Scan for the cell matching the given text and deliver its (x, y) coordinate at center. 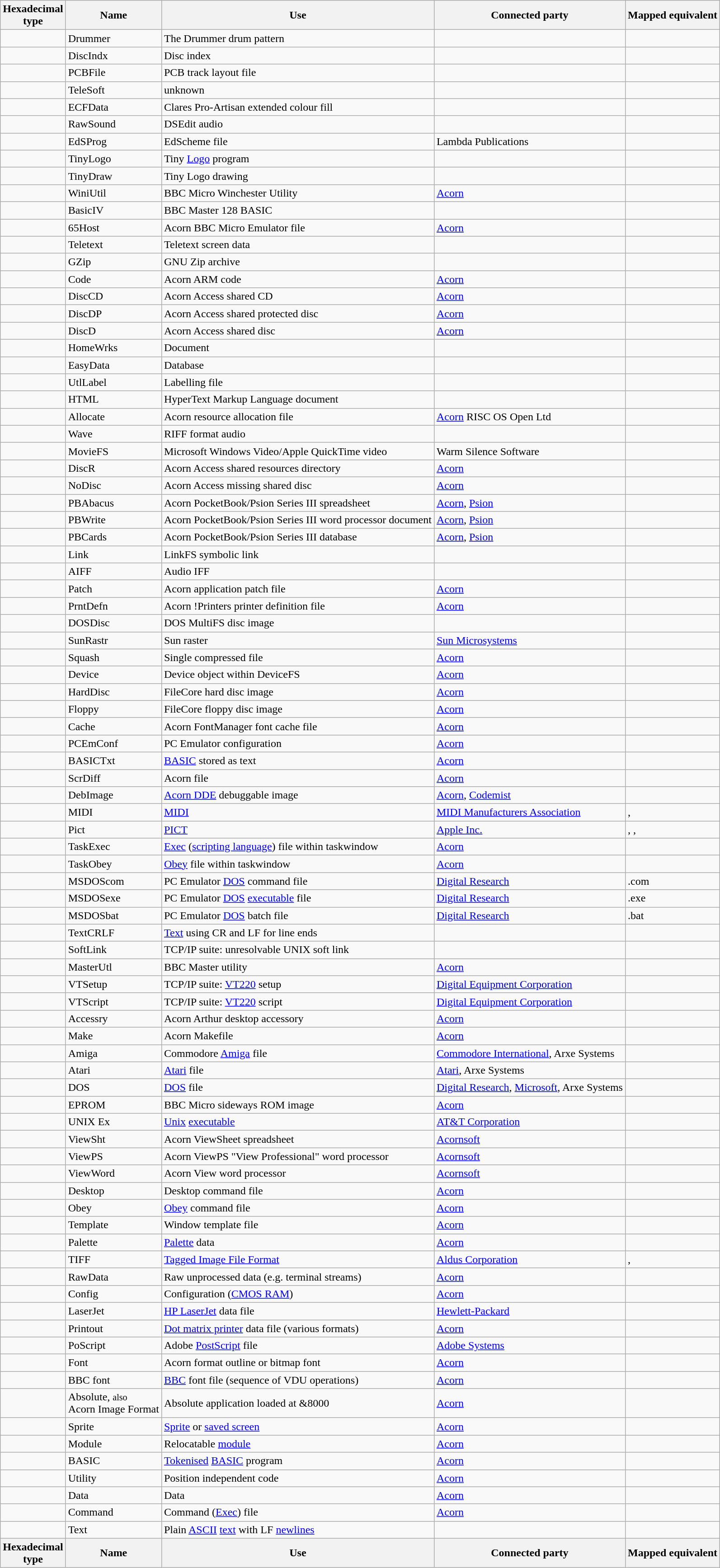
Accessry (113, 1019)
PC Emulator configuration (297, 743)
Document (297, 348)
AT&T Corporation (530, 1122)
DiscCD (113, 296)
Tagged Image File Format (297, 1259)
Relocatable module (297, 1444)
65Host (113, 227)
AIFF (113, 572)
Acorn format outline or bitmap font (297, 1363)
Text using CR and LF for line ends (297, 933)
Cache (113, 726)
Position independent code (297, 1478)
EPROM (113, 1105)
MSDOScom (113, 881)
EdSProg (113, 141)
MovieFS (113, 451)
HP LaserJet data file (297, 1311)
RawData (113, 1277)
TinyDraw (113, 176)
MIDI Manufacturers Association (530, 812)
Microsoft Windows Video/Apple QuickTime video (297, 451)
BBC Micro Winchester Utility (297, 193)
Acorn Access shared protected disc (297, 314)
Acorn PocketBook/Psion Series III spreadsheet (297, 503)
FileCore floppy disc image (297, 709)
TinyLogo (113, 159)
BASIC (113, 1461)
Squash (113, 657)
Adobe PostScript file (297, 1346)
Acorn Access shared resources directory (297, 468)
TeleSoft (113, 90)
TextCRLF (113, 933)
Device object within DeviceFS (297, 675)
ECFData (113, 107)
DiscIndx (113, 56)
PC Emulator DOS batch file (297, 915)
Digital Research, Microsoft, Arxe Systems (530, 1088)
Clares Pro-Artisan extended colour fill (297, 107)
Hewlett-Packard (530, 1311)
MasterUtl (113, 967)
TCP/IP suite: VT220 script (297, 1001)
DOS file (297, 1088)
UtlLabel (113, 382)
Pict (113, 830)
Code (113, 279)
Lambda Publications (530, 141)
Acorn file (297, 778)
PBCards (113, 537)
Patch (113, 589)
Acorn View word processor (297, 1174)
Aldus Corporation (530, 1259)
TCP/IP suite: unresolvable UNIX soft link (297, 950)
ViewSht (113, 1139)
Config (113, 1294)
Amiga (113, 1053)
Font (113, 1363)
Command (Exec) file (297, 1512)
LaserJet (113, 1311)
BBC font (113, 1380)
Desktop command file (297, 1191)
Warm Silence Software (530, 451)
Sprite (113, 1427)
Utility (113, 1478)
Absolute, alsoAcorn Image Format (113, 1404)
Audio IFF (297, 572)
Obey file within taskwindow (297, 864)
Make (113, 1036)
TaskExec (113, 847)
Acorn application patch file (297, 589)
Wave (113, 434)
BASICTxt (113, 761)
unknown (297, 90)
Absolute application loaded at &8000 (297, 1404)
Acorn resource allocation file (297, 417)
, , (673, 830)
Template (113, 1225)
GNU Zip archive (297, 262)
Unix executable (297, 1122)
Acorn FontManager font cache file (297, 726)
DiscD (113, 331)
SoftLink (113, 950)
Obey command file (297, 1208)
Drummer (113, 38)
Acorn Access shared CD (297, 296)
Acorn Arthur desktop accessory (297, 1019)
FileCore hard disc image (297, 692)
.bat (673, 915)
Acorn Makefile (297, 1036)
VTScript (113, 1001)
BASIC stored as text (297, 761)
Acorn DDE debuggable image (297, 795)
RIFF format audio (297, 434)
UNIX Ex (113, 1122)
Allocate (113, 417)
DOS MultiFS disc image (297, 623)
DiscDP (113, 314)
Sun Microsystems (530, 640)
Palette (113, 1242)
PCEmConf (113, 743)
Labelling file (297, 382)
BasicIV (113, 210)
Commodore Amiga file (297, 1053)
PBWrite (113, 520)
TaskObey (113, 864)
Raw unprocessed data (e.g. terminal streams) (297, 1277)
EasyData (113, 365)
HyperText Markup Language document (297, 399)
Acorn Access shared disc (297, 331)
Palette data (297, 1242)
HardDisc (113, 692)
.exe (673, 898)
PBAbacus (113, 503)
Tiny Logo program (297, 159)
ScrDiff (113, 778)
Text (113, 1530)
Acorn !Printers printer definition file (297, 606)
PrntDefn (113, 606)
Acorn RISC OS Open Ltd (530, 417)
PC Emulator DOS executable file (297, 898)
Atari (113, 1070)
ViewPS (113, 1156)
Teletext screen data (297, 245)
Acorn BBC Micro Emulator file (297, 227)
Floppy (113, 709)
NoDisc (113, 485)
Acorn, Codemist (530, 795)
Atari file (297, 1070)
Exec (scripting language) file within taskwindow (297, 847)
DOSDisc (113, 623)
TIFF (113, 1259)
DiscR (113, 468)
BBC Master utility (297, 967)
DSEdit audio (297, 124)
Acorn ViewPS "View Professional" word processor (297, 1156)
Disc index (297, 56)
Tiny Logo drawing (297, 176)
HomeWrks (113, 348)
SunRastr (113, 640)
WiniUtil (113, 193)
PCB track layout file (297, 73)
Link (113, 554)
BBC Master 128 BASIC (297, 210)
Sun raster (297, 640)
Atari, Arxe Systems (530, 1070)
Acorn ARM code (297, 279)
DebImage (113, 795)
Obey (113, 1208)
Database (297, 365)
Plain ASCII text with LF newlines (297, 1530)
The Drummer drum pattern (297, 38)
LinkFS symbolic link (297, 554)
ViewWord (113, 1174)
Tokenised BASIC program (297, 1461)
Sprite or saved screen (297, 1427)
Adobe Systems (530, 1346)
RawSound (113, 124)
Acorn PocketBook/Psion Series III word processor document (297, 520)
Device (113, 675)
Configuration (CMOS RAM) (297, 1294)
Desktop (113, 1191)
HTML (113, 399)
EdScheme file (297, 141)
PoScript (113, 1346)
PCBFile (113, 73)
Module (113, 1444)
Dot matrix printer data file (various formats) (297, 1328)
Window template file (297, 1225)
TCP/IP suite: VT220 setup (297, 984)
DOS (113, 1088)
BBC Micro sideways ROM image (297, 1105)
Acorn ViewSheet spreadsheet (297, 1139)
Acorn Access missing shared disc (297, 485)
Teletext (113, 245)
Command (113, 1512)
PC Emulator DOS command file (297, 881)
Acorn PocketBook/Psion Series III database (297, 537)
MSDOSexe (113, 898)
BBC font file (sequence of VDU operations) (297, 1380)
MSDOSbat (113, 915)
Apple Inc. (530, 830)
Printout (113, 1328)
PICT (297, 830)
GZip (113, 262)
.com (673, 881)
VTSetup (113, 984)
Commodore International, Arxe Systems (530, 1053)
Single compressed file (297, 657)
